Locate the cell with the specified text and output its (x, y) center coordinate. 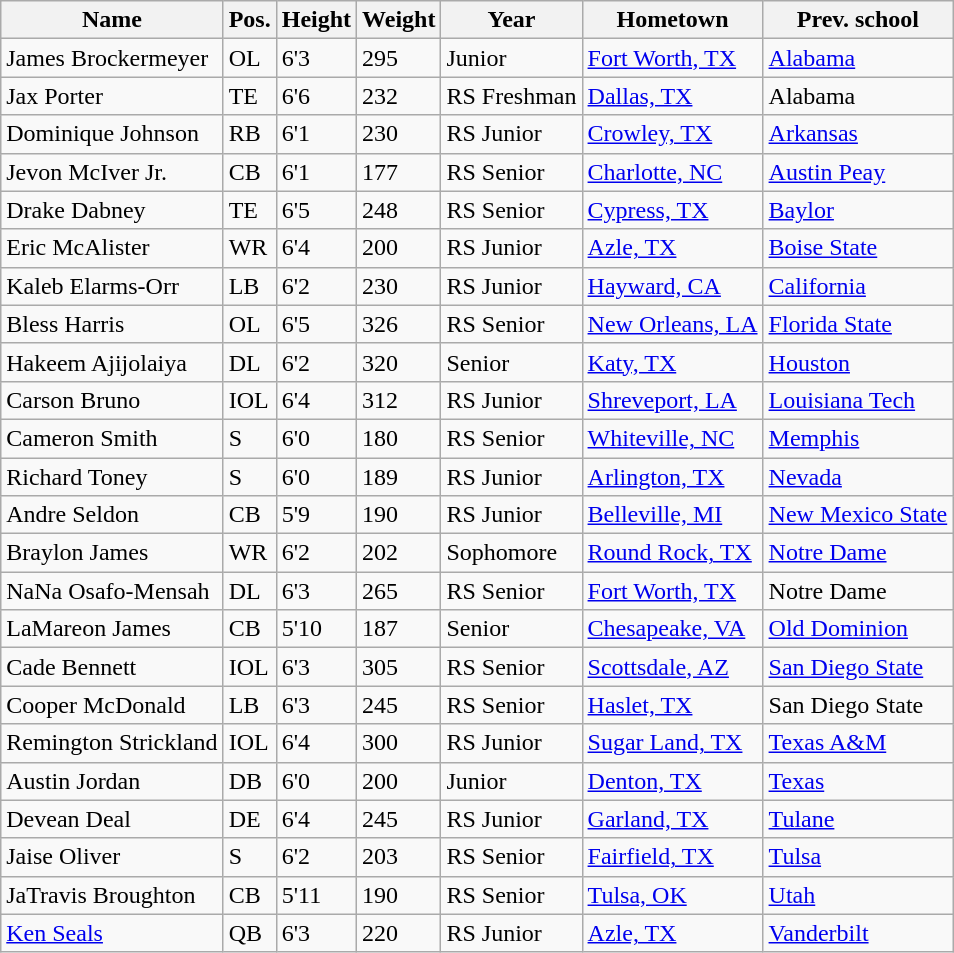
DE (250, 819)
Louisiana Tech (858, 400)
5'11 (316, 895)
Austin Peay (858, 172)
180 (399, 438)
295 (399, 58)
Ken Seals (112, 933)
Fairfield, TX (672, 857)
Tulane (858, 819)
Whiteville, NC (672, 438)
Cooper McDonald (112, 705)
Arkansas (858, 134)
202 (399, 553)
Hometown (672, 20)
220 (399, 933)
Eric McAlister (112, 248)
Braylon James (112, 553)
Scottsdale, AZ (672, 667)
Dominique Johnson (112, 134)
Shreveport, LA (672, 400)
300 (399, 743)
Cameron Smith (112, 438)
Houston (858, 362)
Tulsa (858, 857)
Hayward, CA (672, 286)
Height (316, 20)
NaNa Osafo-Mensah (112, 591)
Hakeem Ajijolaiya (112, 362)
Memphis (858, 438)
Remington Strickland (112, 743)
Drake Dabney (112, 210)
Nevada (858, 477)
DB (250, 781)
Boise State (858, 248)
California (858, 286)
Bless Harris (112, 324)
LaMareon James (112, 629)
Sophomore (512, 553)
James Brockermeyer (112, 58)
Old Dominion (858, 629)
Year (512, 20)
Sugar Land, TX (672, 743)
Weight (399, 20)
Austin Jordan (112, 781)
Name (112, 20)
RB (250, 134)
Dallas, TX (672, 96)
Texas A&M (858, 743)
248 (399, 210)
Charlotte, NC (672, 172)
Haslet, TX (672, 705)
Arlington, TX (672, 477)
Cade Bennett (112, 667)
Prev. school (858, 20)
Florida State (858, 324)
312 (399, 400)
Pos. (250, 20)
Garland, TX (672, 819)
Utah (858, 895)
New Orleans, LA (672, 324)
Andre Seldon (112, 515)
6'6 (316, 96)
QB (250, 933)
Vanderbilt (858, 933)
177 (399, 172)
265 (399, 591)
Carson Bruno (112, 400)
203 (399, 857)
189 (399, 477)
Crowley, TX (672, 134)
305 (399, 667)
320 (399, 362)
Cypress, TX (672, 210)
Jaise Oliver (112, 857)
Katy, TX (672, 362)
RS Freshman (512, 96)
Richard Toney (112, 477)
232 (399, 96)
Tulsa, OK (672, 895)
5'10 (316, 629)
New Mexico State (858, 515)
187 (399, 629)
Round Rock, TX (672, 553)
Texas (858, 781)
Belleville, MI (672, 515)
JaTravis Broughton (112, 895)
5'9 (316, 515)
Jax Porter (112, 96)
Chesapeake, VA (672, 629)
326 (399, 324)
Jevon McIver Jr. (112, 172)
Baylor (858, 210)
Devean Deal (112, 819)
Kaleb Elarms-Orr (112, 286)
Denton, TX (672, 781)
